From the cell containing the given text, extract its center point as [X, Y] coordinate. 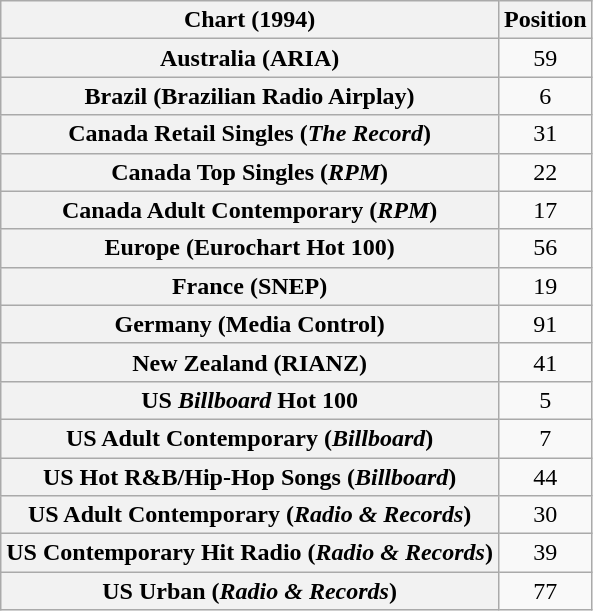
Canada Adult Contemporary (RPM) [250, 210]
US Hot R&B/Hip-Hop Songs (Billboard) [250, 477]
Canada Retail Singles (The Record) [250, 134]
US Adult Contemporary (Radio & Records) [250, 515]
39 [545, 553]
US Adult Contemporary (Billboard) [250, 438]
91 [545, 324]
US Contemporary Hit Radio (Radio & Records) [250, 553]
44 [545, 477]
7 [545, 438]
59 [545, 58]
Australia (ARIA) [250, 58]
30 [545, 515]
US Urban (Radio & Records) [250, 591]
Brazil (Brazilian Radio Airplay) [250, 96]
Chart (1994) [250, 20]
Position [545, 20]
19 [545, 286]
Canada Top Singles (RPM) [250, 172]
6 [545, 96]
France (SNEP) [250, 286]
77 [545, 591]
5 [545, 400]
22 [545, 172]
41 [545, 362]
Europe (Eurochart Hot 100) [250, 248]
Germany (Media Control) [250, 324]
17 [545, 210]
31 [545, 134]
56 [545, 248]
New Zealand (RIANZ) [250, 362]
US Billboard Hot 100 [250, 400]
